Pinpoint the cell where the given text exists, returning its [x, y] midpoint coordinate. 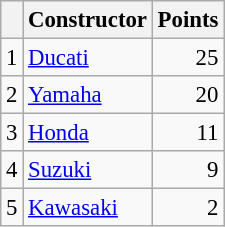
9 [188, 170]
Constructor [88, 20]
Suzuki [88, 170]
Honda [88, 133]
11 [188, 133]
Yamaha [88, 95]
Ducati [88, 58]
3 [12, 133]
1 [12, 58]
5 [12, 208]
4 [12, 170]
Points [188, 20]
Kawasaki [88, 208]
20 [188, 95]
25 [188, 58]
